Output the (X, Y) coordinate of the center of the cell containing the given text.  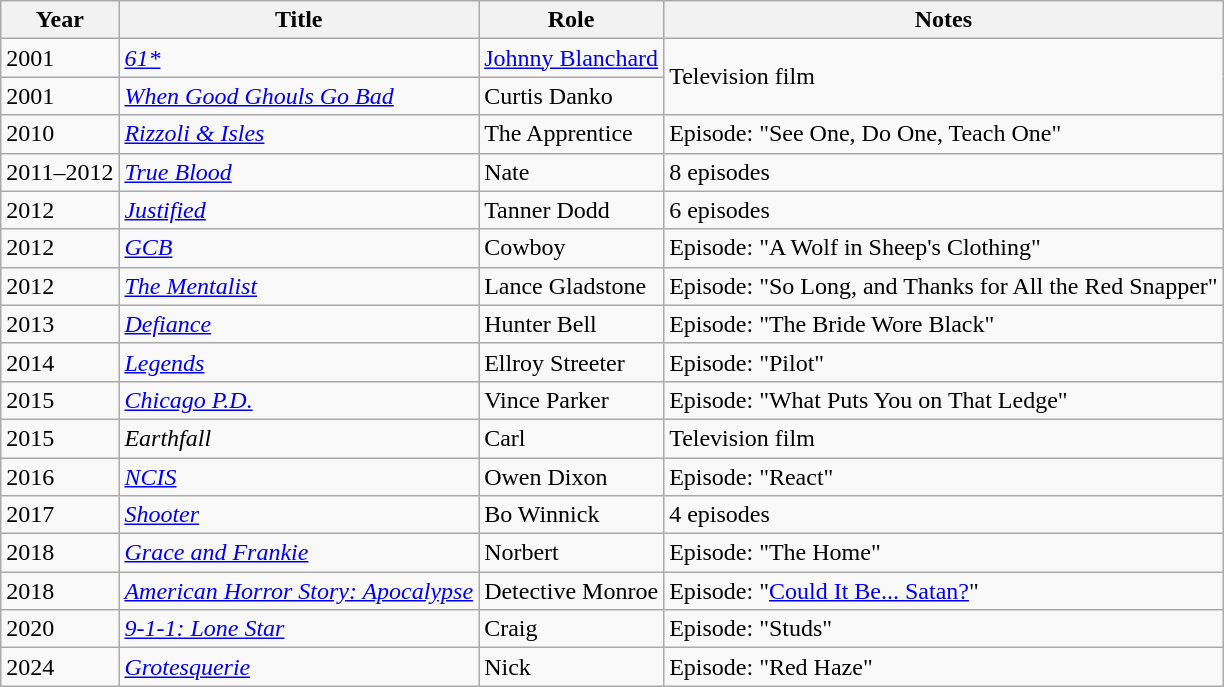
Notes (944, 20)
8 episodes (944, 172)
Episode: "Red Haze" (944, 667)
2014 (60, 362)
True Blood (299, 172)
Defiance (299, 324)
Lance Gladstone (572, 286)
Justified (299, 210)
Hunter Bell (572, 324)
Bo Winnick (572, 515)
The Mentalist (299, 286)
Curtis Danko (572, 96)
Episode: "Could It Be... Satan?" (944, 591)
Shooter (299, 515)
Earthfall (299, 438)
2011–2012 (60, 172)
Rizzoli & Isles (299, 134)
GCB (299, 248)
Legends (299, 362)
Vince Parker (572, 400)
Episode: "Pilot" (944, 362)
NCIS (299, 477)
Grace and Frankie (299, 553)
Role (572, 20)
2024 (60, 667)
Nate (572, 172)
Episode: "The Bride Wore Black" (944, 324)
Ellroy Streeter (572, 362)
2013 (60, 324)
Episode: "The Home" (944, 553)
2010 (60, 134)
Chicago P.D. (299, 400)
Episode: "So Long, and Thanks for All the Red Snapper" (944, 286)
Nick (572, 667)
Carl (572, 438)
Episode: "See One, Do One, Teach One" (944, 134)
Episode: "React" (944, 477)
Tanner Dodd (572, 210)
The Apprentice (572, 134)
Episode: "A Wolf in Sheep's Clothing" (944, 248)
Owen Dixon (572, 477)
American Horror Story: Apocalypse (299, 591)
Episode: "Studs" (944, 629)
Cowboy (572, 248)
2017 (60, 515)
61* (299, 58)
4 episodes (944, 515)
Craig (572, 629)
Grotesquerie (299, 667)
2016 (60, 477)
2020 (60, 629)
9-1-1: Lone Star (299, 629)
Episode: "What Puts You on That Ledge" (944, 400)
Johnny Blanchard (572, 58)
When Good Ghouls Go Bad (299, 96)
Title (299, 20)
Detective Monroe (572, 591)
6 episodes (944, 210)
Norbert (572, 553)
Year (60, 20)
